Determine the [X, Y] coordinate at the center of the cell enclosing the given text.  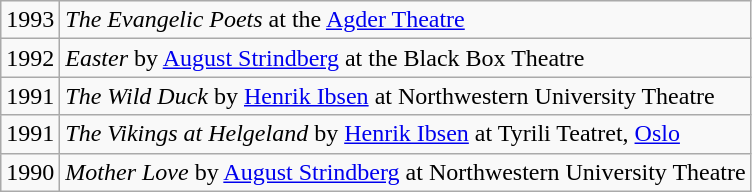
Mother Love by August Strindberg at Northwestern University Theatre [406, 172]
Easter by August Strindberg at the Black Box Theatre [406, 58]
1992 [30, 58]
The Wild Duck by Henrik Ibsen at Northwestern University Theatre [406, 96]
The Evangelic Poets at the Agder Theatre [406, 20]
The Vikings at Helgeland by Henrik Ibsen at Tyrili Teatret, Oslo [406, 134]
1990 [30, 172]
1993 [30, 20]
